Capture the cell that displays the provided text and extract its [x, y] central coordinate. 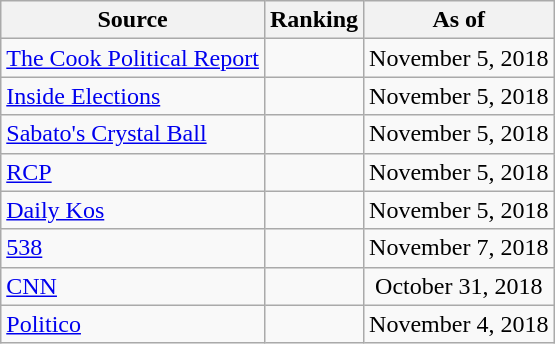
Politico [133, 324]
Sabato's Crystal Ball [133, 134]
Ranking [314, 20]
Daily Kos [133, 210]
Inside Elections [133, 96]
The Cook Political Report [133, 58]
November 4, 2018 [459, 324]
CNN [133, 286]
Source [133, 20]
November 7, 2018 [459, 248]
538 [133, 248]
As of [459, 20]
October 31, 2018 [459, 286]
RCP [133, 172]
